Search for the cell housing the specified text and yield its [X, Y] center coordinate. 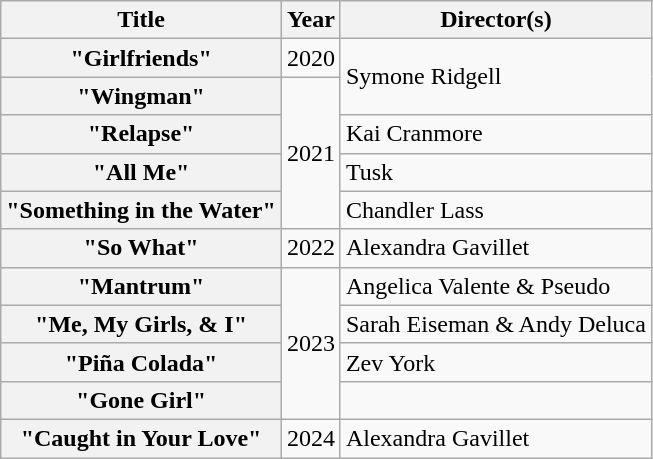
"Me, My Girls, & I" [142, 324]
"Wingman" [142, 96]
Kai Cranmore [496, 134]
2023 [310, 343]
Tusk [496, 172]
"Something in the Water" [142, 210]
"Piña Colada" [142, 362]
Zev York [496, 362]
Symone Ridgell [496, 77]
Chandler Lass [496, 210]
Angelica Valente & Pseudo [496, 286]
"Caught in Your Love" [142, 438]
Director(s) [496, 20]
"Girlfriends" [142, 58]
2024 [310, 438]
Sarah Eiseman & Andy Deluca [496, 324]
Year [310, 20]
"All Me" [142, 172]
2021 [310, 153]
"Gone Girl" [142, 400]
Title [142, 20]
"Mantrum" [142, 286]
2022 [310, 248]
2020 [310, 58]
"So What" [142, 248]
"Relapse" [142, 134]
